Pinpoint the cell where the given text exists, returning its [X, Y] midpoint coordinate. 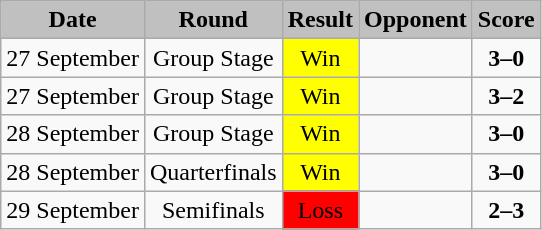
Semifinals [213, 210]
Opponent [416, 20]
Date [73, 20]
Loss [320, 210]
3–2 [506, 96]
Score [506, 20]
2–3 [506, 210]
Quarterfinals [213, 172]
29 September [73, 210]
Round [213, 20]
Result [320, 20]
